Extract the (X, Y) coordinate from the center of the cell holding the provided text.  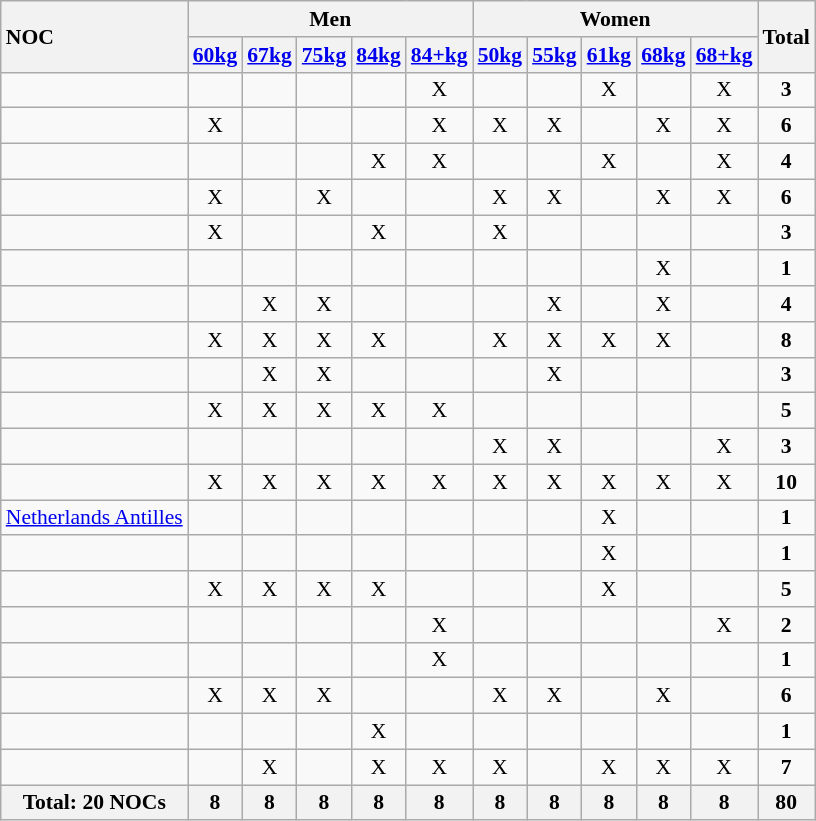
NOC (94, 36)
2 (786, 625)
68+kg (724, 55)
80 (786, 803)
61kg (610, 55)
Netherlands Antilles (94, 518)
84+kg (440, 55)
50kg (500, 55)
60kg (216, 55)
67kg (270, 55)
Total (786, 36)
84kg (378, 55)
75kg (324, 55)
Total: 20 NOCs (94, 803)
7 (786, 767)
68kg (664, 55)
Women (616, 19)
55kg (554, 55)
10 (786, 482)
Men (330, 19)
